For the text-containing cell, return its midpoint in (x, y) coordinate format. 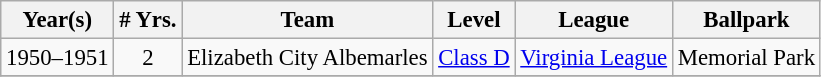
Level (474, 20)
Team (308, 20)
Class D (474, 58)
Memorial Park (746, 58)
Year(s) (58, 20)
League (594, 20)
Ballpark (746, 20)
# Yrs. (148, 20)
Elizabeth City Albemarles (308, 58)
2 (148, 58)
1950–1951 (58, 58)
Virginia League (594, 58)
